Provide the (x, y) coordinate of the cell's center where the given text is located.  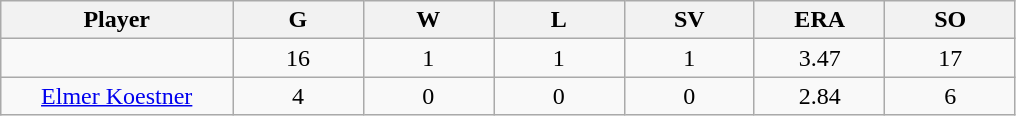
W (428, 20)
17 (950, 58)
L (559, 20)
SV (689, 20)
2.84 (819, 96)
6 (950, 96)
G (298, 20)
SO (950, 20)
Player (117, 20)
ERA (819, 20)
4 (298, 96)
Elmer Koestner (117, 96)
16 (298, 58)
3.47 (819, 58)
